Extract the [x, y] coordinate from the center of the cell holding the provided text.  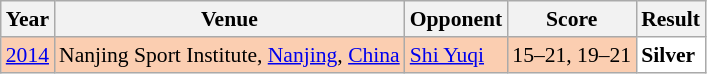
Year [28, 19]
Shi Yuqi [456, 55]
Result [670, 19]
Opponent [456, 19]
Score [572, 19]
Nanjing Sport Institute, Nanjing, China [230, 55]
2014 [28, 55]
15–21, 19–21 [572, 55]
Venue [230, 19]
Silver [670, 55]
